Extract the (X, Y) coordinate from the center of the cell holding the provided text.  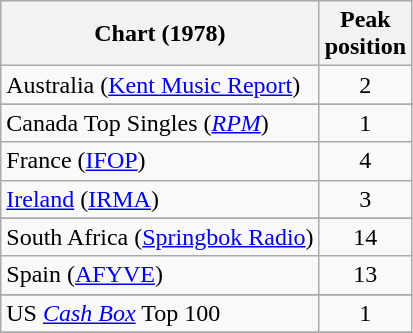
France (IFOP) (160, 161)
Australia (Kent Music Report) (160, 85)
South Africa (Springbok Radio) (160, 237)
Spain (AFYVE) (160, 275)
2 (365, 85)
Peakposition (365, 34)
3 (365, 199)
Chart (1978) (160, 34)
Ireland (IRMA) (160, 199)
14 (365, 237)
13 (365, 275)
4 (365, 161)
Canada Top Singles (RPM) (160, 123)
US Cash Box Top 100 (160, 313)
